Determine the (x, y) coordinate at the center of the cell enclosing the given text.  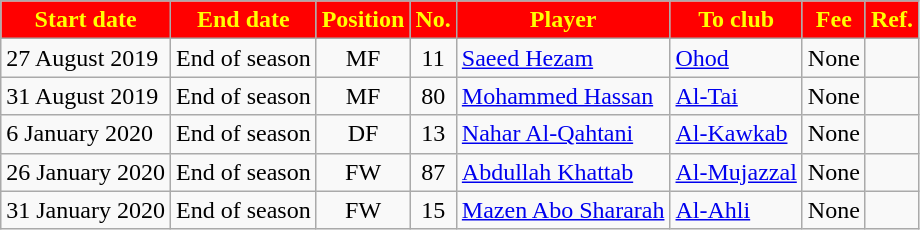
Nahar Al-Qahtani (563, 134)
DF (363, 134)
To club (736, 20)
87 (433, 172)
27 August 2019 (86, 58)
Al-Kawkab (736, 134)
Mohammed Hassan (563, 96)
End date (243, 20)
Ref. (892, 20)
6 January 2020 (86, 134)
31 January 2020 (86, 210)
Al-Mujazzal (736, 172)
Al-Tai (736, 96)
Abdullah Khattab (563, 172)
Start date (86, 20)
80 (433, 96)
Fee (834, 20)
11 (433, 58)
Saeed Hezam (563, 58)
13 (433, 134)
Player (563, 20)
31 August 2019 (86, 96)
Al-Ahli (736, 210)
Mazen Abo Shararah (563, 210)
15 (433, 210)
26 January 2020 (86, 172)
Position (363, 20)
No. (433, 20)
Ohod (736, 58)
